Output the [x, y] coordinate of the center of the cell containing the given text.  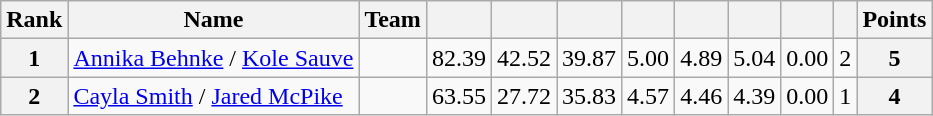
4.46 [702, 96]
63.55 [458, 96]
Name [214, 20]
4 [894, 96]
35.83 [590, 96]
Cayla Smith / Jared McPike [214, 96]
5.00 [648, 58]
5.04 [754, 58]
Annika Behnke / Kole Sauve [214, 58]
Rank [34, 20]
42.52 [524, 58]
4.89 [702, 58]
4.39 [754, 96]
Team [393, 20]
5 [894, 58]
4.57 [648, 96]
27.72 [524, 96]
39.87 [590, 58]
82.39 [458, 58]
Points [894, 20]
